From the cell containing the given text, extract its center point as [X, Y] coordinate. 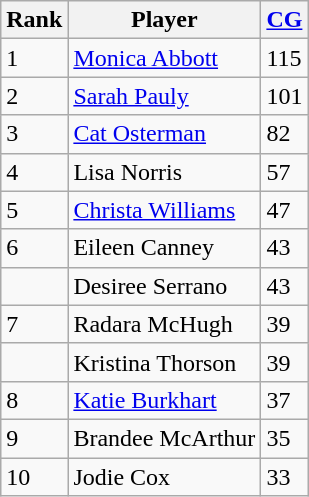
4 [34, 172]
Monica Abbott [164, 58]
Player [164, 20]
Sarah Pauly [164, 96]
10 [34, 477]
Rank [34, 20]
Eileen Canney [164, 248]
8 [34, 400]
Radara McHugh [164, 324]
Cat Osterman [164, 134]
6 [34, 248]
115 [284, 58]
7 [34, 324]
Kristina Thorson [164, 362]
CG [284, 20]
47 [284, 210]
101 [284, 96]
Brandee McArthur [164, 438]
33 [284, 477]
Katie Burkhart [164, 400]
Desiree Serrano [164, 286]
35 [284, 438]
Lisa Norris [164, 172]
5 [34, 210]
57 [284, 172]
9 [34, 438]
Christa Williams [164, 210]
1 [34, 58]
37 [284, 400]
2 [34, 96]
82 [284, 134]
Jodie Cox [164, 477]
3 [34, 134]
